Return the (X, Y) coordinate for the center point of the cell that contains the specified text.  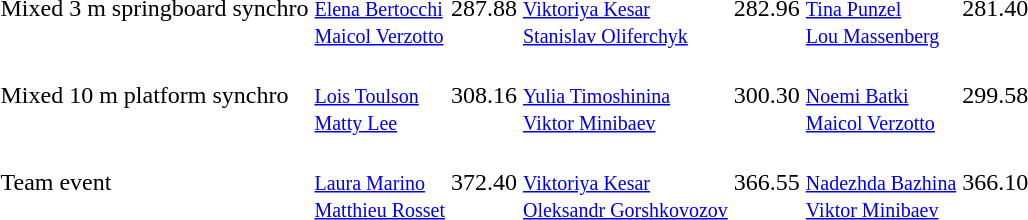
300.30 (766, 95)
Lois ToulsonMatty Lee (380, 95)
Yulia TimoshininaViktor Minibaev (625, 95)
308.16 (484, 95)
Noemi BatkiMaicol Verzotto (880, 95)
